Scan for the cell matching the given text and deliver its [X, Y] coordinate at center. 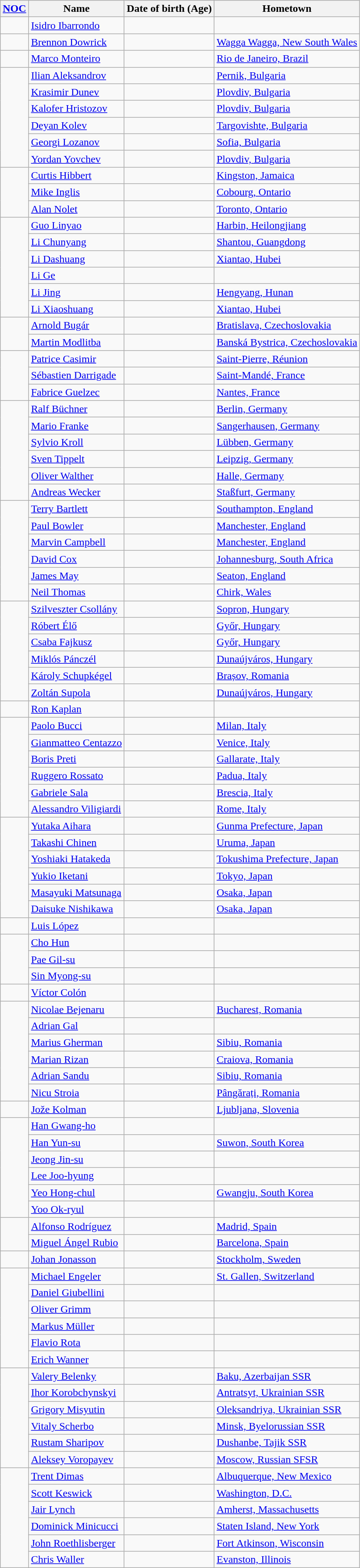
Seaton, England [287, 576]
Takashi Chinen [76, 842]
Gunma Prefecture, Japan [287, 826]
Gallarate, Italy [287, 759]
Bratislava, Czechoslovakia [287, 326]
Chirk, Wales [287, 592]
Staßfurt, Germany [287, 492]
Curtis Hibbert [76, 175]
Fabrice Guelzec [76, 392]
Staten Island, New York [287, 1526]
Scott Keswick [76, 1493]
Craiova, Romania [287, 1059]
Toronto, Ontario [287, 209]
Bucharest, Romania [287, 1009]
Wagga Wagga, New South Wales [287, 42]
Minsk, Byelorussian SSR [287, 1426]
Nicu Stroia [76, 1093]
Daniel Giubellini [76, 1293]
Boris Preti [76, 759]
Masayuki Matsunaga [76, 892]
Grigory Misyutin [76, 1409]
Alessandro Viligiardi [76, 809]
Nantes, France [287, 392]
Brașov, Romania [287, 676]
Evanston, Illinois [287, 1560]
Sopron, Hungary [287, 609]
Neil Thomas [76, 592]
Erich Wanner [76, 1359]
John Roethlisberger [76, 1543]
Jože Kolman [76, 1109]
James May [76, 576]
Venice, Italy [287, 743]
Mike Inglis [76, 192]
Daisuke Nishikawa [76, 909]
Róbert Élő [76, 626]
Brennon Dowrick [76, 42]
Ljubljana, Slovenia [287, 1109]
Yoo Ok-ryul [76, 1209]
Oleksandriya, Ukrainian SSR [287, 1409]
Targovishte, Bulgaria [287, 125]
Isidro Ibarrondo [76, 25]
Madrid, Spain [287, 1226]
Luis López [76, 926]
Guo Linyao [76, 226]
Halle, Germany [287, 475]
Leipzig, Germany [287, 459]
Oliver Walther [76, 475]
St. Gallen, Switzerland [287, 1276]
Baku, Azerbaijan SSR [287, 1376]
Tokushima Prefecture, Japan [287, 859]
Paolo Bucci [76, 726]
Date of birth (Age) [169, 9]
Han Yun-su [76, 1143]
Antratsyt, Ukrainian SSR [287, 1393]
Martin Modlitba [76, 342]
Amherst, Massachusetts [287, 1509]
Li Jing [76, 292]
Johan Jonasson [76, 1259]
Rio de Janeiro, Brazil [287, 59]
Barcelona, Spain [287, 1242]
Sin Myong-su [76, 976]
Arnold Bugár [76, 326]
Uruma, Japan [287, 842]
Mario Franke [76, 425]
Sofia, Bulgaria [287, 142]
Gabriele Sala [76, 793]
Albuquerque, New Mexico [287, 1476]
Terry Bartlett [76, 509]
Name [76, 9]
Jair Lynch [76, 1509]
Gianmatteo Centazzo [76, 743]
Gwangju, South Korea [287, 1193]
Han Gwang-ho [76, 1126]
Suwon, South Korea [287, 1143]
Brescia, Italy [287, 793]
Hengyang, Hunan [287, 292]
Trent Dimas [76, 1476]
Sylvio Kroll [76, 442]
Lübben, Germany [287, 442]
Ruggero Rossato [76, 776]
Valery Belenky [76, 1376]
Tokyo, Japan [287, 876]
Marvin Campbell [76, 542]
Johannesburg, South Africa [287, 559]
Southampton, England [287, 509]
Yoshiaki Hatakeda [76, 859]
Ilian Aleksandrov [76, 75]
Michael Engeler [76, 1276]
Yukio Iketani [76, 876]
Lee Joo-hyung [76, 1176]
Miguel Ángel Rubio [76, 1242]
Marco Monteiro [76, 59]
Saint-Pierre, Réunion [287, 359]
Alan Nolet [76, 209]
Washington, D.C. [287, 1493]
Adrian Sandu [76, 1076]
Patrice Casimir [76, 359]
Aleksey Voropayev [76, 1459]
Li Ge [76, 276]
Stockholm, Sweden [287, 1259]
Vitaly Scherbo [76, 1426]
Fort Atkinson, Wisconsin [287, 1543]
Rustam Sharipov [76, 1443]
Shantou, Guangdong [287, 242]
Chris Waller [76, 1560]
Miklós Pánczél [76, 659]
Yordan Yovchev [76, 159]
Jeong Jin-su [76, 1159]
Sébastien Darrigade [76, 375]
Saint-Mandé, France [287, 375]
Pângărați, Romania [287, 1093]
Marius Gherman [76, 1043]
Szilveszter Csollány [76, 609]
David Cox [76, 559]
Sangerhausen, Germany [287, 425]
Ihor Korobchynskyi [76, 1393]
Milan, Italy [287, 726]
Markus Müller [76, 1326]
Alfonso Rodríguez [76, 1226]
Oliver Grimm [76, 1310]
Paul Bowler [76, 526]
Yeo Hong-chul [76, 1193]
Hometown [287, 9]
Li Xiaoshuang [76, 309]
Andreas Wecker [76, 492]
Cho Hun [76, 942]
Sven Tippelt [76, 459]
Adrian Gal [76, 1026]
Padua, Italy [287, 776]
Kalofer Hristozov [76, 109]
Károly Schupkégel [76, 676]
Ralf Büchner [76, 409]
Pernik, Bulgaria [287, 75]
Kingston, Jamaica [287, 175]
Banská Bystrica, Czechoslovakia [287, 342]
Pae Gil-su [76, 959]
Deyan Kolev [76, 125]
Cobourg, Ontario [287, 192]
Li Chunyang [76, 242]
Zoltán Supola [76, 692]
Ron Kaplan [76, 709]
NOC [14, 9]
Dominick Minicucci [76, 1526]
Marian Rizan [76, 1059]
Rome, Italy [287, 809]
Flavio Rota [76, 1343]
Nicolae Bejenaru [76, 1009]
Dushanbe, Tajik SSR [287, 1443]
Krasimir Dunev [76, 92]
Yutaka Aihara [76, 826]
Víctor Colón [76, 992]
Moscow, Russian SFSR [287, 1459]
Berlin, Germany [287, 409]
Csaba Fajkusz [76, 642]
Harbin, Heilongjiang [287, 226]
Georgi Lozanov [76, 142]
Li Dashuang [76, 259]
